Find where the given text appears and provide that cell's center as (x, y) coordinate. 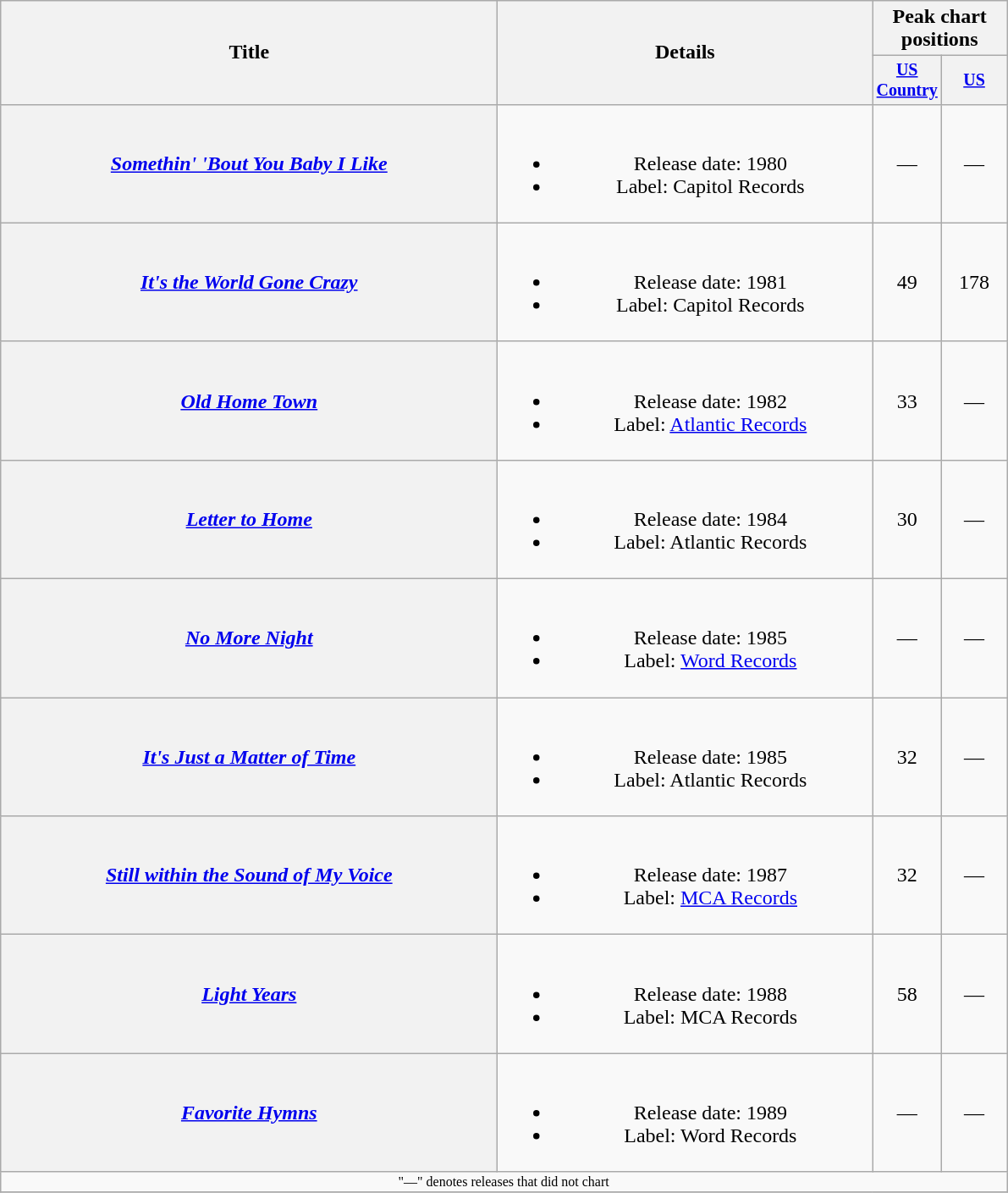
Favorite Hymns (249, 1113)
Release date: 1980Label: Capitol Records (686, 163)
49 (907, 282)
Old Home Town (249, 400)
Letter to Home (249, 519)
Release date: 1989Label: Word Records (686, 1113)
"—" denotes releases that did not chart (504, 1182)
Title (249, 52)
US Country (907, 80)
US (975, 80)
Still within the Sound of My Voice (249, 875)
Release date: 1985Label: Word Records (686, 638)
It's Just a Matter of Time (249, 757)
Release date: 1985Label: Atlantic Records (686, 757)
It's the World Gone Crazy (249, 282)
Release date: 1988Label: MCA Records (686, 994)
178 (975, 282)
Somethin' 'Bout You Baby I Like (249, 163)
30 (907, 519)
Release date: 1984Label: Atlantic Records (686, 519)
58 (907, 994)
33 (907, 400)
Release date: 1987Label: MCA Records (686, 875)
No More Night (249, 638)
Release date: 1982Label: Atlantic Records (686, 400)
Details (686, 52)
Release date: 1981Label: Capitol Records (686, 282)
Peak chartpositions (939, 29)
Light Years (249, 994)
